Capture the cell that displays the provided text and extract its (x, y) central coordinate. 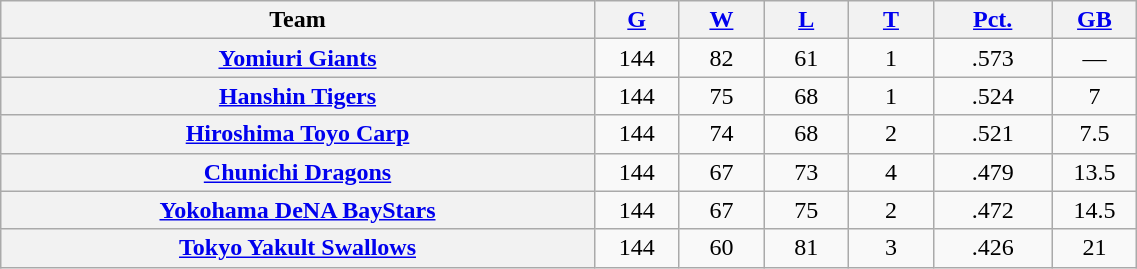
T (892, 20)
13.5 (1094, 172)
Yomiuri Giants (298, 58)
7.5 (1094, 134)
3 (892, 248)
82 (722, 58)
7 (1094, 96)
4 (892, 172)
Yokohama DeNA BayStars (298, 210)
.426 (992, 248)
Chunichi Dragons (298, 172)
Pct. (992, 20)
Tokyo Yakult Swallows (298, 248)
.573 (992, 58)
14.5 (1094, 210)
Hanshin Tigers (298, 96)
L (806, 20)
60 (722, 248)
.524 (992, 96)
GB (1094, 20)
.479 (992, 172)
61 (806, 58)
Team (298, 20)
81 (806, 248)
Hiroshima Toyo Carp (298, 134)
73 (806, 172)
— (1094, 58)
.521 (992, 134)
G (636, 20)
21 (1094, 248)
W (722, 20)
74 (722, 134)
.472 (992, 210)
